Return the (x, y) coordinate for the center point of the cell that contains the specified text.  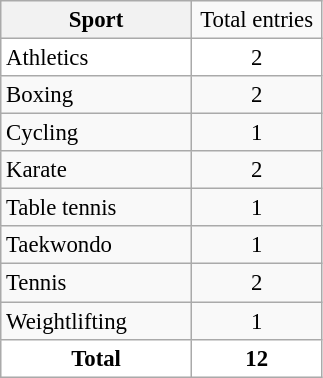
Total (96, 358)
Cycling (96, 133)
Boxing (96, 95)
Total entries (256, 20)
Sport (96, 20)
12 (256, 358)
Weightlifting (96, 321)
Tennis (96, 283)
Karate (96, 170)
Table tennis (96, 208)
Athletics (96, 58)
Taekwondo (96, 245)
